Return (X, Y) of the center of cell containing provided text 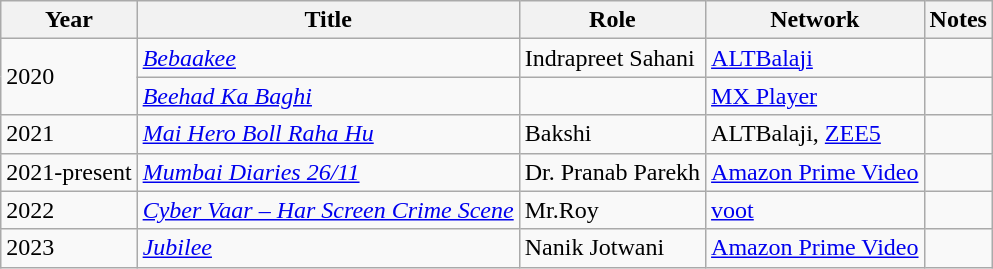
Mumbai Diaries 26/11 (328, 172)
Mr.Roy (612, 210)
2021 (69, 134)
2022 (69, 210)
Year (69, 20)
Dr. Pranab Parekh (612, 172)
Role (612, 20)
Mai Hero Boll Raha Hu (328, 134)
ALTBalaji, ZEE5 (815, 134)
Jubilee (328, 248)
Beehad Ka Baghi (328, 96)
Title (328, 20)
Bakshi (612, 134)
2021-present (69, 172)
Bebaakee (328, 58)
2023 (69, 248)
voot (815, 210)
MX Player (815, 96)
2020 (69, 77)
Notes (958, 20)
ALTBalaji (815, 58)
Network (815, 20)
Nanik Jotwani (612, 248)
Indrapreet Sahani (612, 58)
Cyber Vaar – Har Screen Crime Scene (328, 210)
